Scan for the cell matching the given text and deliver its [X, Y] coordinate at center. 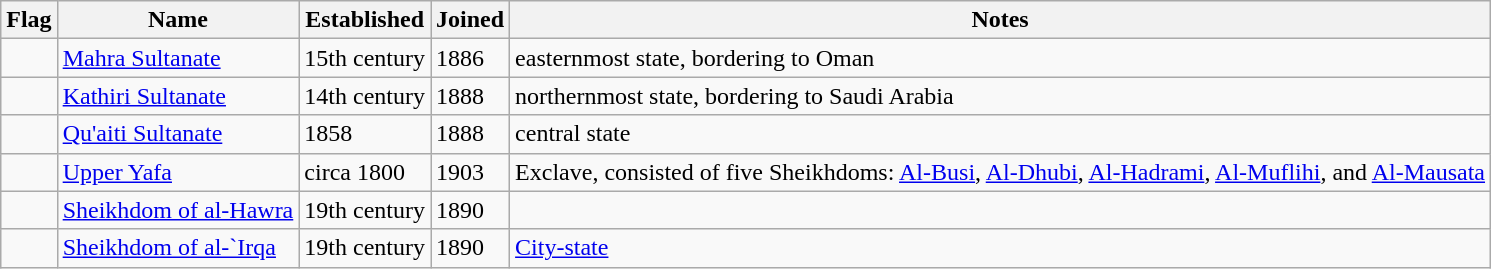
central state [1000, 134]
Joined [470, 20]
1903 [470, 172]
1886 [470, 58]
Sheikhdom of al-`Irqa [178, 248]
1858 [365, 134]
15th century [365, 58]
Qu'aiti Sultanate [178, 134]
Notes [1000, 20]
Mahra Sultanate [178, 58]
Upper Yafa [178, 172]
easternmost state, bordering to Oman [1000, 58]
Exclave, consisted of five Sheikhdoms: Al-Busi, Al-Dhubi, Al-Hadrami, Al-Muflihi, and Al-Mausata [1000, 172]
circa 1800 [365, 172]
Flag [29, 20]
City-state [1000, 248]
Established [365, 20]
Sheikhdom of al-Hawra [178, 210]
14th century [365, 96]
northernmost state, bordering to Saudi Arabia [1000, 96]
Kathiri Sultanate [178, 96]
Name [178, 20]
